Extract the [X, Y] coordinate from the center of the cell holding the provided text.  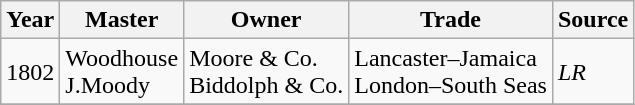
1802 [30, 72]
Master [122, 20]
Year [30, 20]
WoodhouseJ.Moody [122, 72]
Trade [451, 20]
Moore & Co.Biddolph & Co. [266, 72]
Owner [266, 20]
Lancaster–JamaicaLondon–South Seas [451, 72]
Source [592, 20]
LR [592, 72]
